For the text-containing cell, return its midpoint in (x, y) coordinate format. 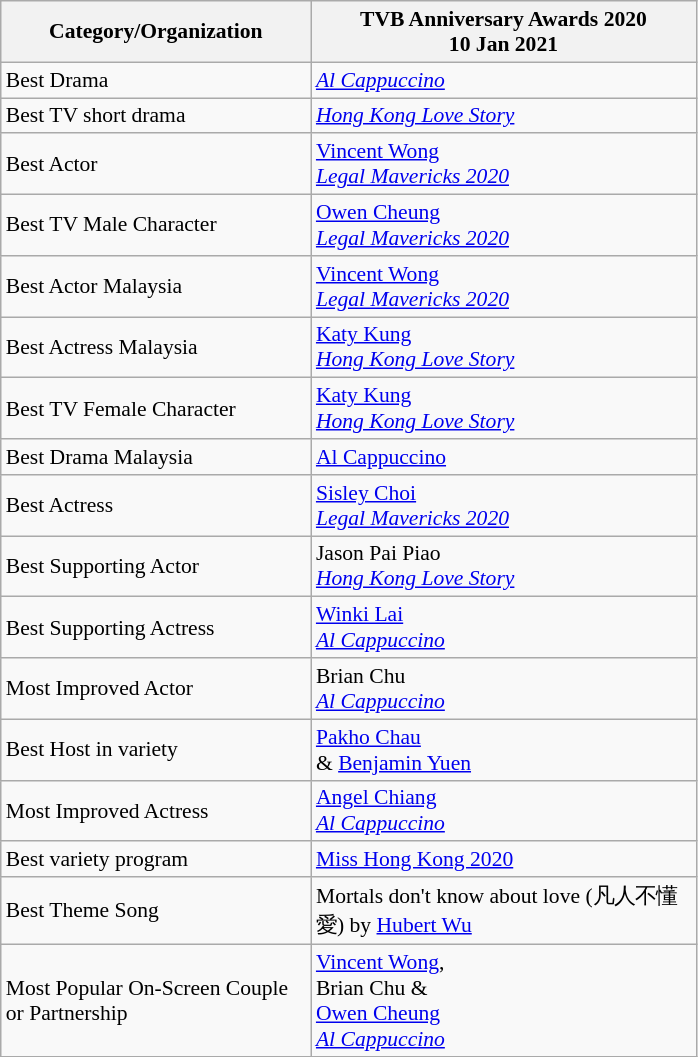
Best Drama (156, 80)
Jason Pai Piao Hong Kong Love Story (504, 566)
Sisley Choi Legal Mavericks 2020 (504, 506)
Best TV short drama (156, 116)
Best Supporting Actor (156, 566)
Best Drama Malaysia (156, 457)
Best Supporting Actress (156, 628)
Best Actor (156, 164)
Vincent Wong, Brian Chu & Owen Cheung Al Cappuccino (504, 1000)
Category/Organization (156, 32)
Best TV Male Character (156, 226)
TVB Anniversary Awards 2020 10 Jan 2021 (504, 32)
Best Theme Song (156, 910)
Best Actress Malaysia (156, 348)
Owen Cheung Legal Mavericks 2020 (504, 226)
Most Improved Actress (156, 810)
Best Host in variety (156, 750)
Miss Hong Kong 2020 (504, 860)
Mortals don't know about love (凡人不懂愛) by Hubert Wu (504, 910)
Pakho Chau & Benjamin Yuen (504, 750)
Best variety program (156, 860)
Best TV Female Character (156, 408)
Hong Kong Love Story (504, 116)
Most Popular On-Screen Couple or Partnership (156, 1000)
Most Improved Actor (156, 688)
Brian Chu Al Cappuccino (504, 688)
Angel Chiang Al Cappuccino (504, 810)
Best Actress (156, 506)
Winki Lai Al Cappuccino (504, 628)
Best Actor Malaysia (156, 286)
